Scan for the cell matching the given text and deliver its [x, y] coordinate at center. 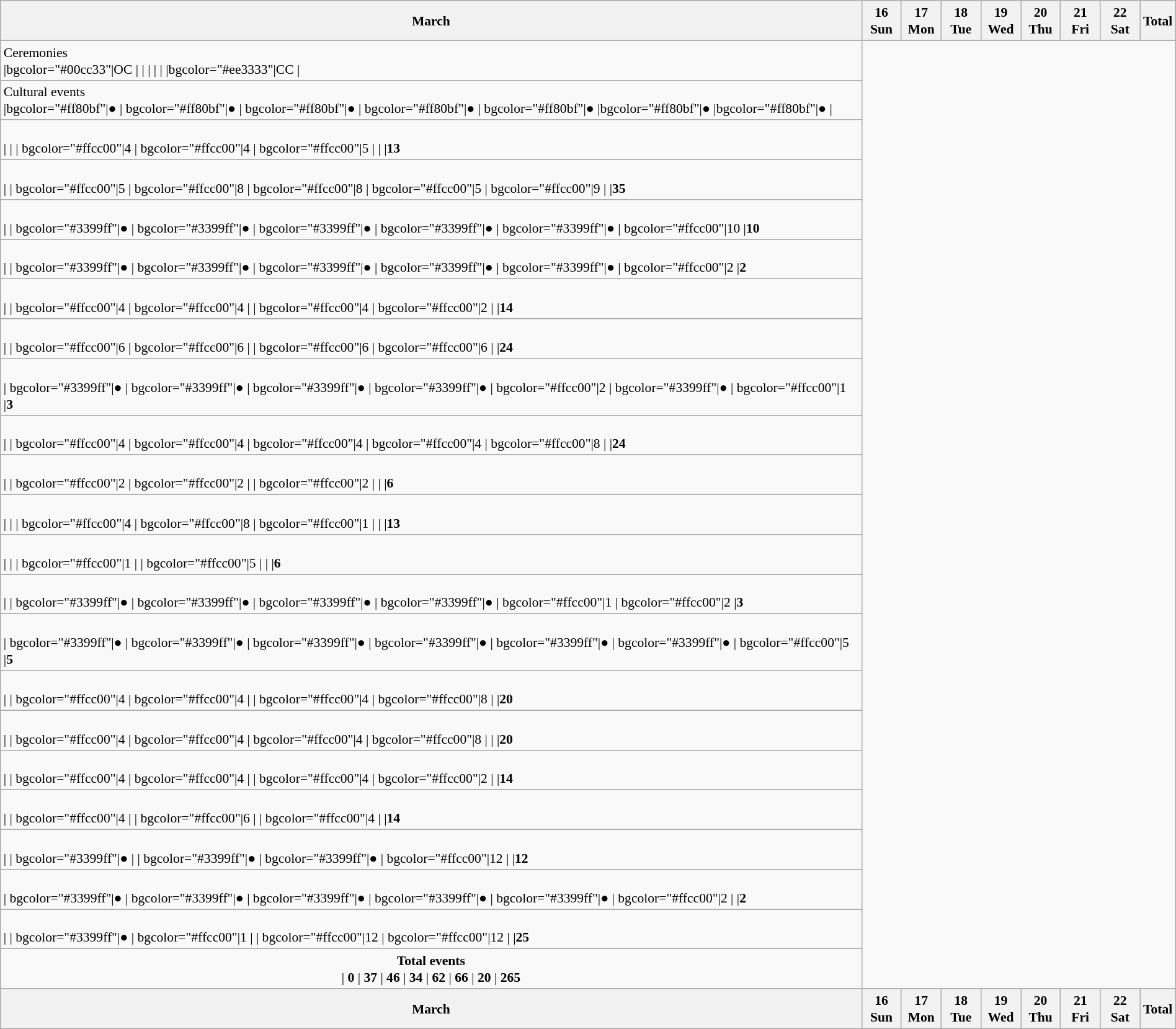
Total events| 0 | 37 | 46 | 34 | 62 | 66 | 20 | 265 [431, 969]
| | bgcolor="#ffcc00"|2 | bgcolor="#ffcc00"|2 | | bgcolor="#ffcc00"|2 | | |6 [431, 474]
| | bgcolor="#ffcc00"|6 | bgcolor="#ffcc00"|6 | | bgcolor="#ffcc00"|6 | bgcolor="#ffcc00"|6 | |24 [431, 339]
| | bgcolor="#3399ff"|● | | bgcolor="#3399ff"|● | bgcolor="#3399ff"|● | bgcolor="#ffcc00"|12 | |12 [431, 849]
| | bgcolor="#3399ff"|● | bgcolor="#3399ff"|● | bgcolor="#3399ff"|● | bgcolor="#3399ff"|● | bgcolor="#3399ff"|● | bgcolor="#ffcc00"|10 |10 [431, 219]
| | | bgcolor="#ffcc00"|4 | bgcolor="#ffcc00"|8 | bgcolor="#ffcc00"|1 | | |13 [431, 514]
| | bgcolor="#ffcc00"|4 | | bgcolor="#ffcc00"|6 | | bgcolor="#ffcc00"|4 | |14 [431, 809]
| | | bgcolor="#ffcc00"|1 | | bgcolor="#ffcc00"|5 | | |6 [431, 554]
| | bgcolor="#ffcc00"|4 | bgcolor="#ffcc00"|4 | | bgcolor="#ffcc00"|4 | bgcolor="#ffcc00"|8 | |20 [431, 690]
Ceremonies|bgcolor="#00cc33"|OC | | | | | |bgcolor="#ee3333"|CC | [431, 60]
| | bgcolor="#ffcc00"|4 | bgcolor="#ffcc00"|4 | bgcolor="#ffcc00"|4 | bgcolor="#ffcc00"|8 | | |20 [431, 730]
| | bgcolor="#3399ff"|● | bgcolor="#3399ff"|● | bgcolor="#3399ff"|● | bgcolor="#3399ff"|● | bgcolor="#ffcc00"|1 | bgcolor="#ffcc00"|2 |3 [431, 594]
| bgcolor="#3399ff"|● | bgcolor="#3399ff"|● | bgcolor="#3399ff"|● | bgcolor="#3399ff"|● | bgcolor="#3399ff"|● | bgcolor="#ffcc00"|2 | |2 [431, 889]
| | bgcolor="#3399ff"|● | bgcolor="#ffcc00"|1 | | bgcolor="#ffcc00"|12 | bgcolor="#ffcc00"|12 | |25 [431, 929]
| | bgcolor="#3399ff"|● | bgcolor="#3399ff"|● | bgcolor="#3399ff"|● | bgcolor="#3399ff"|● | bgcolor="#3399ff"|● | bgcolor="#ffcc00"|2 |2 [431, 259]
| | bgcolor="#ffcc00"|4 | bgcolor="#ffcc00"|4 | bgcolor="#ffcc00"|4 | bgcolor="#ffcc00"|4 | bgcolor="#ffcc00"|8 | |24 [431, 435]
| | bgcolor="#ffcc00"|5 | bgcolor="#ffcc00"|8 | bgcolor="#ffcc00"|8 | bgcolor="#ffcc00"|5 | bgcolor="#ffcc00"|9 | |35 [431, 179]
| | | bgcolor="#ffcc00"|4 | bgcolor="#ffcc00"|4 | bgcolor="#ffcc00"|5 | | |13 [431, 140]
